For the text-containing cell, return its midpoint in (x, y) coordinate format. 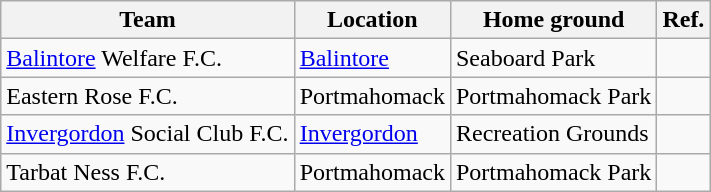
Balintore (372, 58)
Seaboard Park (553, 58)
Balintore Welfare F.C. (148, 58)
Location (372, 20)
Recreation Grounds (553, 134)
Home ground (553, 20)
Tarbat Ness F.C. (148, 172)
Invergordon (372, 134)
Invergordon Social Club F.C. (148, 134)
Eastern Rose F.C. (148, 96)
Team (148, 20)
Ref. (684, 20)
